Detect which cell encompasses the target text, then output its (X, Y) center coordinate. 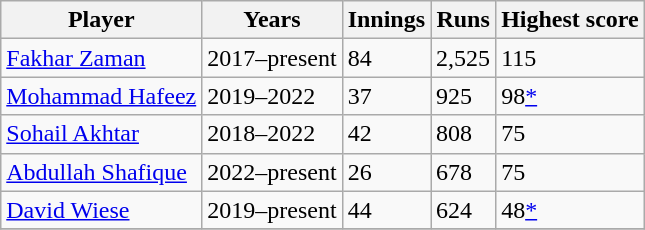
David Wiese (102, 210)
42 (386, 134)
808 (464, 134)
48* (570, 210)
98* (570, 96)
Years (272, 20)
2017–present (272, 58)
2022–present (272, 172)
925 (464, 96)
Runs (464, 20)
2019–2022 (272, 96)
44 (386, 210)
Player (102, 20)
Fakhar Zaman (102, 58)
37 (386, 96)
Sohail Akhtar (102, 134)
624 (464, 210)
Innings (386, 20)
Mohammad Hafeez (102, 96)
678 (464, 172)
115 (570, 58)
26 (386, 172)
2019–present (272, 210)
2,525 (464, 58)
2018–2022 (272, 134)
84 (386, 58)
Highest score (570, 20)
Abdullah Shafique (102, 172)
